Identify which cell holds the provided text, then report its [x, y] central coordinate. 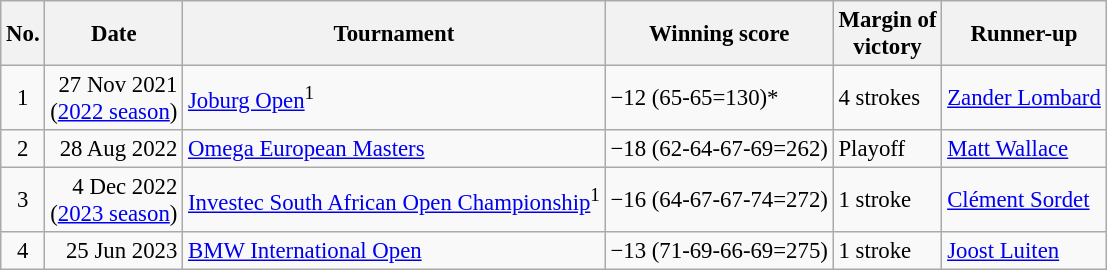
−18 (62-64-67-69=262) [719, 149]
Playoff [888, 149]
Clément Sordet [1024, 200]
−13 (71-69-66-69=275) [719, 251]
Margin ofvictory [888, 34]
25 Jun 2023 [114, 251]
4 [23, 251]
Joburg Open1 [394, 98]
No. [23, 34]
Runner-up [1024, 34]
−16 (64-67-67-74=272) [719, 200]
1 [23, 98]
4 strokes [888, 98]
−12 (65-65=130)* [719, 98]
Joost Luiten [1024, 251]
BMW International Open [394, 251]
Winning score [719, 34]
27 Nov 2021(2022 season) [114, 98]
Zander Lombard [1024, 98]
Investec South African Open Championship1 [394, 200]
3 [23, 200]
Tournament [394, 34]
Matt Wallace [1024, 149]
4 Dec 2022(2023 season) [114, 200]
2 [23, 149]
Omega European Masters [394, 149]
28 Aug 2022 [114, 149]
Date [114, 34]
